Extract the [X, Y] coordinate from the center of the cell holding the provided text.  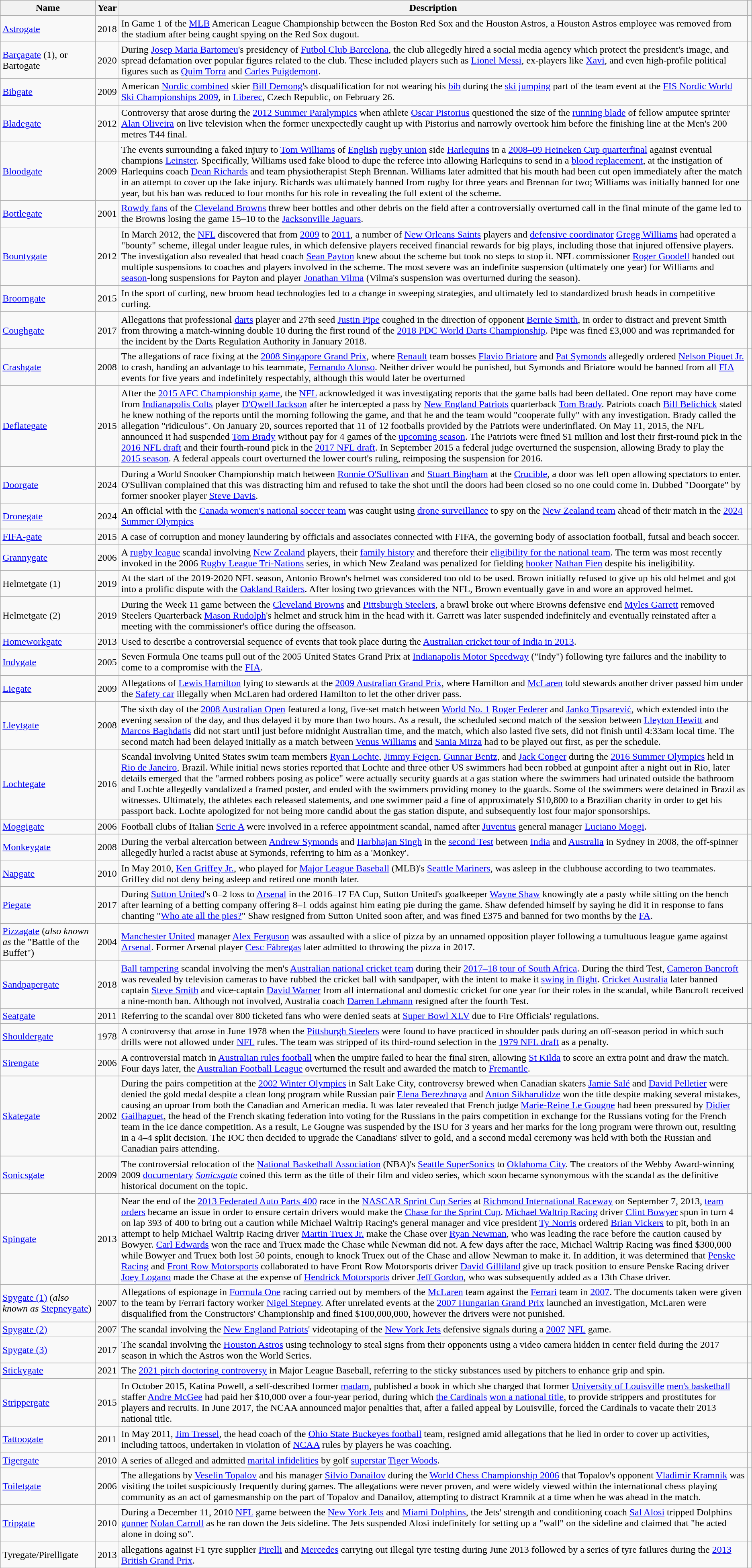
1978 [107, 1037]
2016 [107, 784]
Lochtegate [48, 784]
The 2021 pitch doctoring controversy in Major League Baseball, referring to the sticky substances used by pitchers to enhance grip and spin. [433, 1371]
Lleytgate [48, 725]
Astrogate [48, 29]
Shouldergate [48, 1037]
Bladegate [48, 123]
Piegate [48, 905]
Tripgate [48, 1523]
Coughgate [48, 330]
Dronegate [48, 516]
2021 [107, 1371]
Pizzagate (also known as the "Battle of the Buffet") [48, 942]
The scandal involving the New England Patriots' videotaping of the New York Jets defensive signals during a 2007 NFL game. [433, 1329]
Crashgate [48, 367]
Helmetgate (1) [48, 584]
Napgate [48, 873]
Year [107, 8]
Doorgate [48, 485]
2004 [107, 942]
Football clubs of Italian Serie A were involved in a referee appointment scandal, named after Juventus general manager Luciano Moggi. [433, 826]
Grannygate [48, 558]
2001 [107, 214]
Sirengate [48, 1063]
Tattoogate [48, 1439]
Monkeygate [48, 847]
FIFA-gate [48, 537]
Toiletgate [48, 1486]
A series of alleged and admitted marital infidelities by golf superstar Tiger Woods. [433, 1460]
Liegate [48, 688]
2002 [107, 1116]
Moggigate [48, 826]
2020 [107, 60]
Helmetgate (2) [48, 615]
Sonicsgate [48, 1175]
Bibgate [48, 92]
Homeworkgate [48, 642]
Bountygate [48, 256]
Bloodgate [48, 171]
Sandpapergate [48, 985]
Broomgate [48, 298]
Spygate (1) (also known as Stepneygate) [48, 1303]
Referring to the scandal over 800 ticketed fans who were denied seats at Super Bowl XLV due to Fire Officials' regulations. [433, 1016]
Deflategate [48, 426]
Barçagate (1), or Bartogate [48, 60]
Seatgate [48, 1016]
Tigergate [48, 1460]
Spingate [48, 1239]
Tyregate/Pirelligate [48, 1555]
Stickygate [48, 1371]
Strippergate [48, 1402]
Bottlegate [48, 214]
Description [433, 8]
Spygate (3) [48, 1350]
Skategate [48, 1116]
Name [48, 8]
Indygate [48, 662]
2005 [107, 662]
Used to describe a controversial sequence of events that took place during the Australian cricket tour of India in 2013. [433, 642]
Spygate (2) [48, 1329]
